Detect which cell encompasses the target text, then output its [X, Y] center coordinate. 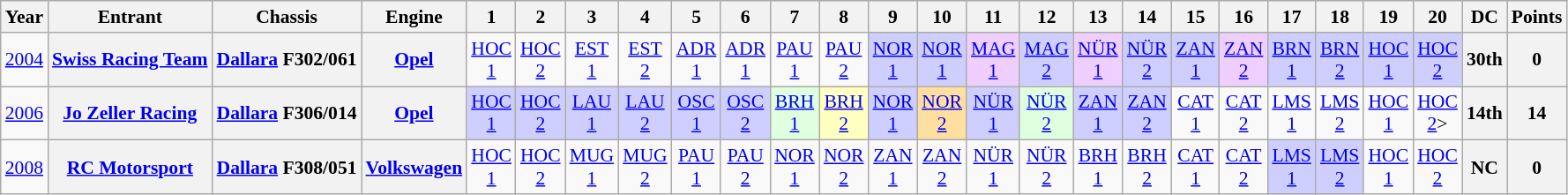
17 [1291, 17]
EST2 [646, 60]
9 [893, 17]
MAG1 [993, 60]
20 [1437, 17]
1 [491, 17]
2008 [25, 168]
Chassis [287, 17]
19 [1388, 17]
DC [1485, 17]
10 [942, 17]
2 [541, 17]
OSC2 [745, 113]
RC Motorsport [130, 168]
Points [1537, 17]
EST1 [593, 60]
MUG1 [593, 168]
Dallara F302/061 [287, 60]
LAU1 [593, 113]
6 [745, 17]
2006 [25, 113]
Dallara F308/051 [287, 168]
30th [1485, 60]
11 [993, 17]
Engine [414, 17]
Entrant [130, 17]
12 [1046, 17]
4 [646, 17]
16 [1243, 17]
NC [1485, 168]
8 [844, 17]
HOC2> [1437, 113]
2004 [25, 60]
13 [1098, 17]
Dallara F306/014 [287, 113]
3 [593, 17]
15 [1195, 17]
LAU2 [646, 113]
MUG2 [646, 168]
7 [795, 17]
18 [1340, 17]
OSC1 [697, 113]
Volkswagen [414, 168]
Jo Zeller Racing [130, 113]
5 [697, 17]
MAG2 [1046, 60]
14th [1485, 113]
BRN1 [1291, 60]
BRN2 [1340, 60]
Year [25, 17]
Swiss Racing Team [130, 60]
